Return the (x, y) coordinate for the center point of the cell that contains the specified text.  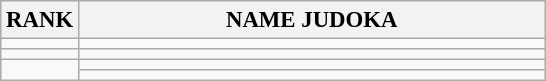
NAME JUDOKA (312, 20)
RANK (40, 20)
